Scan for the cell matching the given text and deliver its (x, y) coordinate at center. 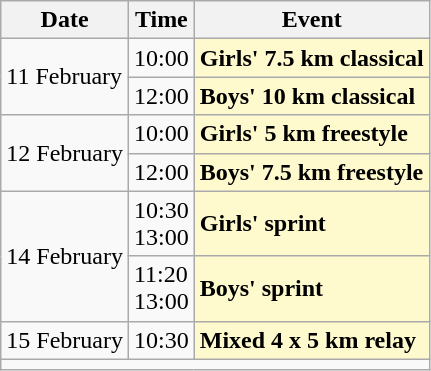
Boys' 10 km classical (312, 96)
Boys' sprint (312, 288)
10:30 (161, 340)
15 February (65, 340)
11 February (65, 77)
Girls' sprint (312, 224)
Girls' 5 km freestyle (312, 134)
Time (161, 20)
Event (312, 20)
14 February (65, 256)
Mixed 4 x 5 km relay (312, 340)
12 February (65, 153)
Girls' 7.5 km classical (312, 58)
Boys' 7.5 km freestyle (312, 172)
11:2013:00 (161, 288)
Date (65, 20)
10:3013:00 (161, 224)
